Detect which cell encompasses the target text, then output its (x, y) center coordinate. 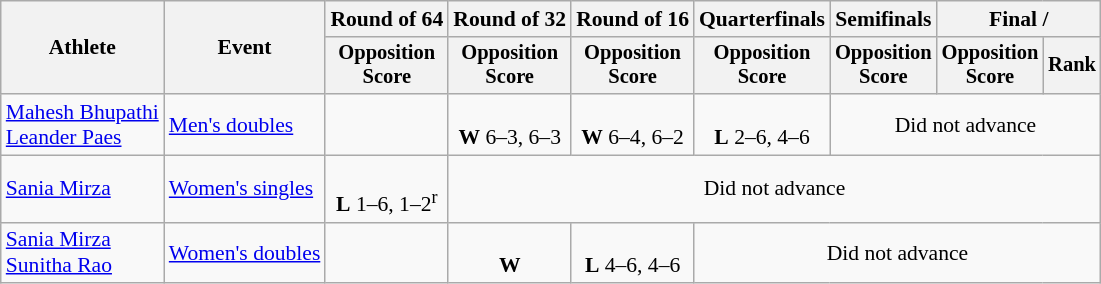
L 1–6, 1–2r (386, 190)
Rank (1072, 66)
Quarterfinals (762, 19)
W (510, 252)
Round of 64 (386, 19)
Athlete (82, 48)
Mahesh Bhupathi Leander Paes (82, 124)
Women's singles (245, 190)
Round of 16 (632, 19)
W 6–3, 6–3 (510, 124)
Sania Mirza Sunitha Rao (82, 252)
Semifinals (884, 19)
Final / (1019, 19)
Men's doubles (245, 124)
Women's doubles (245, 252)
L 4–6, 4–6 (632, 252)
W 6–4, 6–2 (632, 124)
Round of 32 (510, 19)
Sania Mirza (82, 190)
L 2–6, 4–6 (762, 124)
Event (245, 48)
